Find where the given text appears and provide that cell's center as (X, Y) coordinate. 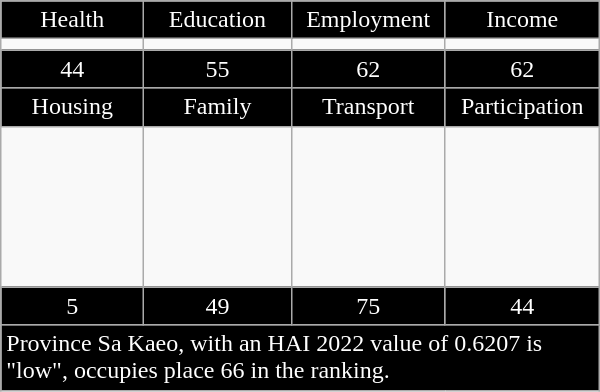
Province Sa Kaeo, with an HAI 2022 value of 0.6207 is "low", occupies place 66 in the ranking. (300, 358)
Housing (72, 107)
Family (218, 107)
75 (368, 306)
Participation (522, 107)
49 (218, 306)
Employment (368, 20)
55 (218, 69)
5 (72, 306)
Income (522, 20)
Transport (368, 107)
Education (218, 20)
Health (72, 20)
